Extract the (x, y) coordinate from the center of the cell holding the provided text.  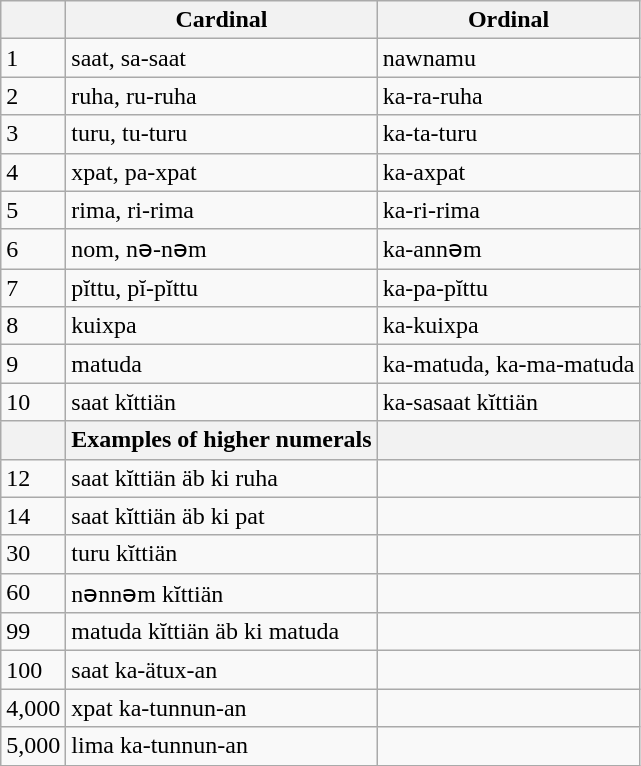
turu, tu-turu (222, 134)
60 (34, 593)
matuda kĭttiän äb ki matuda (222, 632)
30 (34, 554)
ka-annəm (508, 249)
turu kĭttiän (222, 554)
Ordinal (508, 20)
saat kĭttiän äb ki ruha (222, 478)
9 (34, 364)
ka-ra-ruha (508, 96)
7 (34, 288)
saat kĭttiän (222, 402)
lima ka-tunnun-an (222, 746)
3 (34, 134)
ka-ta-turu (508, 134)
2 (34, 96)
99 (34, 632)
ka-pa-pĭttu (508, 288)
pĭttu, pĭ-pĭttu (222, 288)
kuixpa (222, 326)
saat, sa-saat (222, 58)
nom, nə-nəm (222, 249)
8 (34, 326)
ka-ri-rima (508, 210)
ka-matuda, ka-ma-matuda (508, 364)
xpat ka-tunnun-an (222, 708)
4 (34, 172)
xpat, pa-xpat (222, 172)
nənnəm kĭttiän (222, 593)
4,000 (34, 708)
Examples of higher numerals (222, 440)
14 (34, 516)
rima, ri-rima (222, 210)
ka-sasaat kĭttiän (508, 402)
saat ka-ätux-an (222, 670)
ka-kuixpa (508, 326)
10 (34, 402)
Cardinal (222, 20)
6 (34, 249)
12 (34, 478)
1 (34, 58)
5,000 (34, 746)
matuda (222, 364)
saat kĭttiän äb ki pat (222, 516)
ruha, ru-ruha (222, 96)
100 (34, 670)
5 (34, 210)
nawnamu (508, 58)
ka-axpat (508, 172)
